Detect which cell encompasses the target text, then output its (x, y) center coordinate. 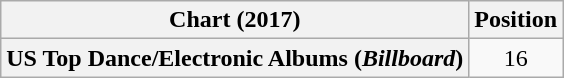
Chart (2017) (235, 20)
US Top Dance/Electronic Albums (Billboard) (235, 58)
16 (516, 58)
Position (516, 20)
